Locate the cell with the specified text and output its [x, y] center coordinate. 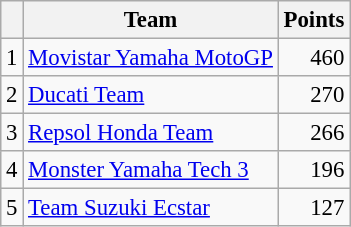
2 [12, 95]
460 [314, 58]
3 [12, 133]
1 [12, 58]
266 [314, 133]
196 [314, 170]
270 [314, 95]
4 [12, 170]
127 [314, 208]
Team [151, 20]
Repsol Honda Team [151, 133]
Movistar Yamaha MotoGP [151, 58]
Points [314, 20]
5 [12, 208]
Ducati Team [151, 95]
Monster Yamaha Tech 3 [151, 170]
Team Suzuki Ecstar [151, 208]
